Detect which cell encompasses the target text, then output its (X, Y) center coordinate. 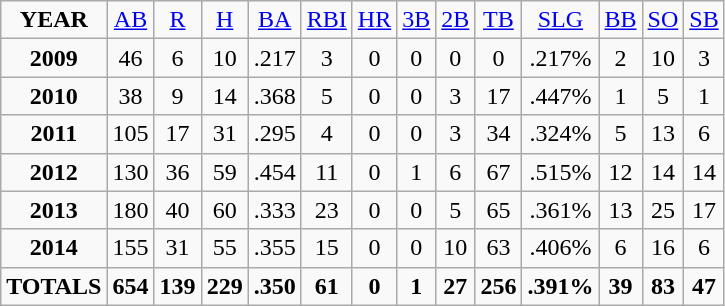
YEAR (54, 20)
.295 (274, 134)
63 (498, 248)
47 (704, 286)
61 (326, 286)
256 (498, 286)
34 (498, 134)
139 (178, 286)
.217 (274, 58)
.368 (274, 96)
83 (663, 286)
36 (178, 172)
.217% (560, 58)
HR (374, 20)
BA (274, 20)
.324% (560, 134)
46 (130, 58)
H (224, 20)
SO (663, 20)
.515% (560, 172)
.454 (274, 172)
16 (663, 248)
130 (130, 172)
55 (224, 248)
.333 (274, 210)
SB (704, 20)
23 (326, 210)
40 (178, 210)
TB (498, 20)
2012 (54, 172)
TOTALS (54, 286)
2009 (54, 58)
27 (456, 286)
RBI (326, 20)
15 (326, 248)
59 (224, 172)
.350 (274, 286)
2013 (54, 210)
2011 (54, 134)
38 (130, 96)
SLG (560, 20)
.361% (560, 210)
9 (178, 96)
2010 (54, 96)
BB (620, 20)
654 (130, 286)
2014 (54, 248)
3B (416, 20)
.406% (560, 248)
.355 (274, 248)
2B (456, 20)
2 (620, 58)
39 (620, 286)
105 (130, 134)
11 (326, 172)
229 (224, 286)
155 (130, 248)
AB (130, 20)
60 (224, 210)
65 (498, 210)
67 (498, 172)
12 (620, 172)
25 (663, 210)
.447% (560, 96)
4 (326, 134)
180 (130, 210)
.391% (560, 286)
R (178, 20)
